Locate the cell with the specified text and output its (x, y) center coordinate. 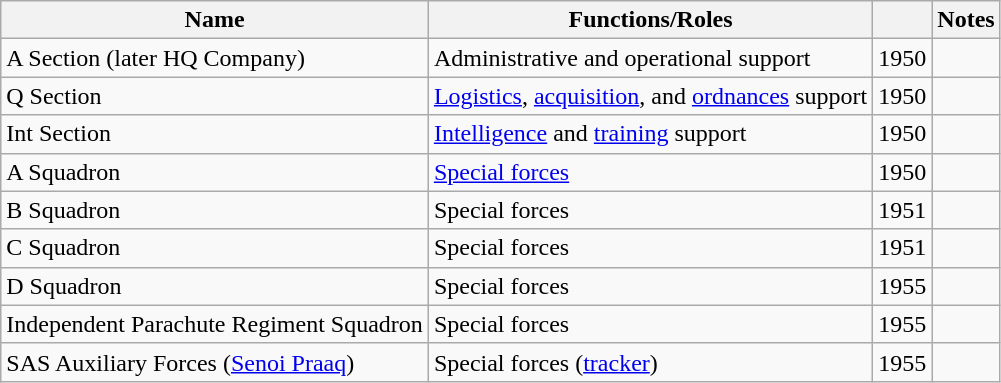
Logistics, acquisition, and ordnances support (650, 96)
C Squadron (215, 248)
D Squadron (215, 286)
A Squadron (215, 172)
B Squadron (215, 210)
SAS Auxiliary Forces (Senoi Praaq) (215, 362)
Name (215, 20)
A Section (later HQ Company) (215, 58)
Special forces (tracker) (650, 362)
Intelligence and training support (650, 134)
Q Section (215, 96)
Functions/Roles (650, 20)
Independent Parachute Regiment Squadron (215, 324)
Int Section (215, 134)
Administrative and operational support (650, 58)
Notes (966, 20)
